Extract the [X, Y] coordinate from the center of the cell holding the provided text.  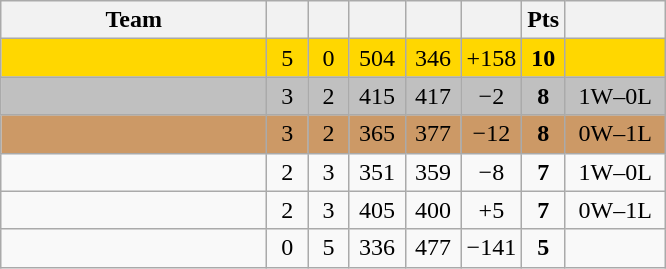
351 [377, 172]
405 [377, 210]
−8 [492, 172]
477 [433, 248]
Team [134, 20]
−141 [492, 248]
+5 [492, 210]
Pts [544, 20]
336 [377, 248]
415 [377, 96]
359 [433, 172]
−2 [492, 96]
+158 [492, 58]
417 [433, 96]
10 [544, 58]
504 [377, 58]
365 [377, 134]
−12 [492, 134]
346 [433, 58]
400 [433, 210]
377 [433, 134]
